Return the (x, y) coordinate for the center point of the cell that contains the specified text.  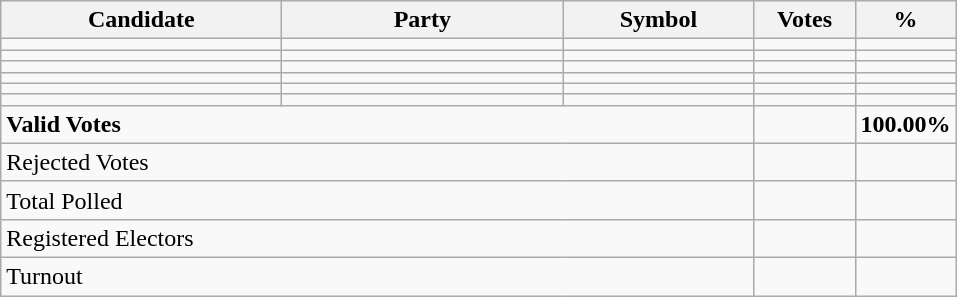
Valid Votes (378, 124)
Turnout (378, 276)
Candidate (142, 20)
Party (422, 20)
Votes (804, 20)
Symbol (658, 20)
100.00% (906, 124)
Rejected Votes (378, 162)
% (906, 20)
Total Polled (378, 200)
Registered Electors (378, 238)
